Return the (X, Y) coordinate for the center point of the cell that contains the specified text.  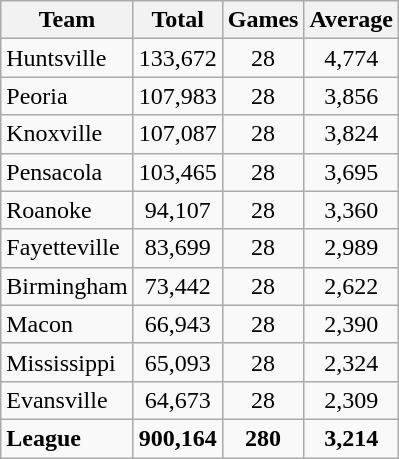
Average (352, 20)
2,622 (352, 286)
65,093 (178, 362)
73,442 (178, 286)
83,699 (178, 248)
3,214 (352, 438)
Peoria (67, 96)
Roanoke (67, 210)
3,856 (352, 96)
Pensacola (67, 172)
133,672 (178, 58)
4,774 (352, 58)
League (67, 438)
Fayetteville (67, 248)
900,164 (178, 438)
2,390 (352, 324)
107,983 (178, 96)
Knoxville (67, 134)
3,360 (352, 210)
Mississippi (67, 362)
2,324 (352, 362)
2,989 (352, 248)
103,465 (178, 172)
Team (67, 20)
280 (263, 438)
64,673 (178, 400)
Birmingham (67, 286)
94,107 (178, 210)
2,309 (352, 400)
107,087 (178, 134)
3,695 (352, 172)
Games (263, 20)
3,824 (352, 134)
Huntsville (67, 58)
Total (178, 20)
66,943 (178, 324)
Evansville (67, 400)
Macon (67, 324)
